For the text-containing cell, return its midpoint in (x, y) coordinate format. 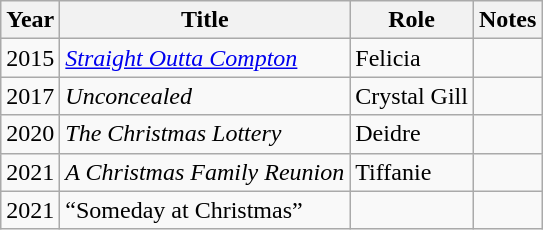
“Someday at Christmas” (205, 210)
Role (412, 20)
Deidre (412, 134)
Felicia (412, 58)
Notes (507, 20)
Straight Outta Compton (205, 58)
Tiffanie (412, 172)
A Christmas Family Reunion (205, 172)
Unconcealed (205, 96)
Title (205, 20)
Year (30, 20)
2020 (30, 134)
2017 (30, 96)
The Christmas Lottery (205, 134)
2015 (30, 58)
Crystal Gill (412, 96)
